Extract the [x, y] coordinate from the center of the cell holding the provided text.  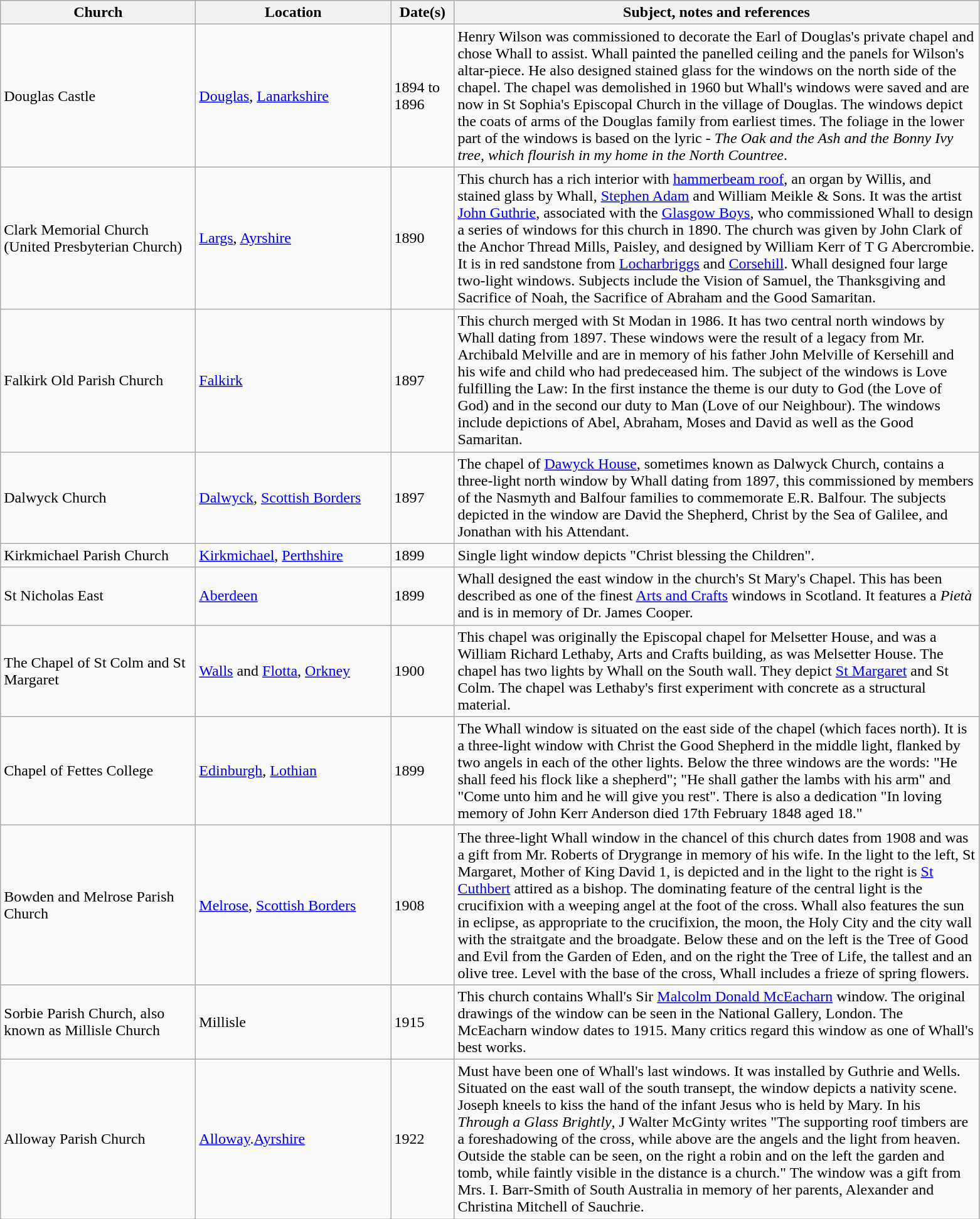
Edinburgh, Lothian [294, 770]
Douglas, Lanarkshire [294, 95]
Melrose, Scottish Borders [294, 905]
1922 [423, 1139]
Clark Memorial Church (United Presbyterian Church) [98, 238]
Aberdeen [294, 596]
Kirkmichael Parish Church [98, 555]
Alloway.Ayrshire [294, 1139]
St Nicholas East [98, 596]
1890 [423, 238]
1894 to 1896 [423, 95]
Douglas Castle [98, 95]
Dalwyck, Scottish Borders [294, 498]
Largs, Ayrshire [294, 238]
Walls and Flotta, Orkney [294, 671]
Date(s) [423, 13]
Alloway Parish Church [98, 1139]
Falkirk Old Parish Church [98, 380]
Single light window depicts "Christ blessing the Children". [716, 555]
Sorbie Parish Church, also known as Millisle Church [98, 1021]
Church [98, 13]
1915 [423, 1021]
Chapel of Fettes College [98, 770]
Bowden and Melrose Parish Church [98, 905]
The Chapel of St Colm and St Margaret [98, 671]
1908 [423, 905]
Falkirk [294, 380]
Dalwyck Church [98, 498]
Location [294, 13]
Millisle [294, 1021]
Kirkmichael, Perthshire [294, 555]
1900 [423, 671]
Subject, notes and references [716, 13]
